Return the (X, Y) coordinate for the center point of the cell that contains the specified text.  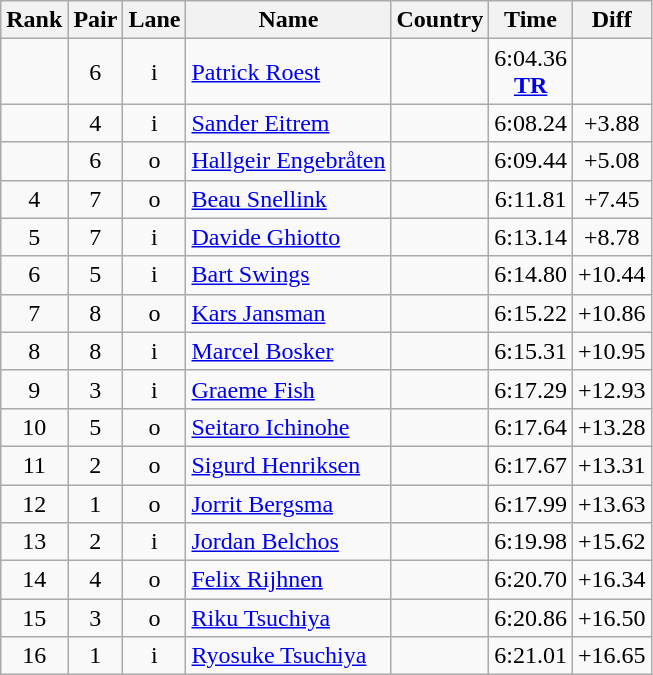
Rank (34, 20)
+13.28 (612, 427)
6:15.31 (531, 351)
6:17.67 (531, 465)
6:17.64 (531, 427)
Kars Jansman (288, 313)
+16.65 (612, 656)
Diff (612, 20)
Bart Swings (288, 275)
+7.45 (612, 199)
6:04.36TR (531, 72)
9 (34, 389)
6:08.24 (531, 123)
6:09.44 (531, 161)
13 (34, 542)
Country (440, 20)
+8.78 (612, 237)
Time (531, 20)
Pair (96, 20)
16 (34, 656)
6:11.81 (531, 199)
+5.08 (612, 161)
Name (288, 20)
Riku Tsuchiya (288, 618)
+15.62 (612, 542)
12 (34, 503)
+16.50 (612, 618)
Jorrit Bergsma (288, 503)
Lane (154, 20)
Seitaro Ichinohe (288, 427)
+10.44 (612, 275)
6:17.99 (531, 503)
6:20.86 (531, 618)
Beau Snellink (288, 199)
6:19.98 (531, 542)
Sigurd Henriksen (288, 465)
Graeme Fish (288, 389)
+3.88 (612, 123)
+16.34 (612, 580)
Patrick Roest (288, 72)
Felix Rijhnen (288, 580)
10 (34, 427)
+13.63 (612, 503)
+10.95 (612, 351)
Marcel Bosker (288, 351)
6:17.29 (531, 389)
14 (34, 580)
Hallgeir Engebråten (288, 161)
Sander Eitrem (288, 123)
6:20.70 (531, 580)
+10.86 (612, 313)
+13.31 (612, 465)
+12.93 (612, 389)
Ryosuke Tsuchiya (288, 656)
15 (34, 618)
6:14.80 (531, 275)
Jordan Belchos (288, 542)
Davide Ghiotto (288, 237)
6:21.01 (531, 656)
6:13.14 (531, 237)
6:15.22 (531, 313)
11 (34, 465)
